Return (X, Y) of the center of cell containing provided text 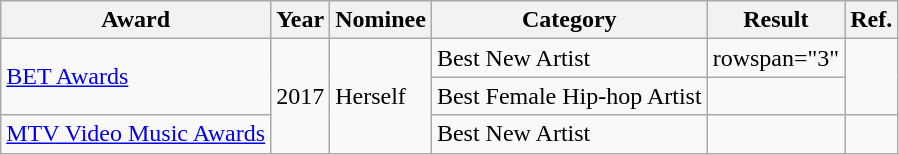
Herself (381, 96)
rowspan="3" (776, 58)
Ref. (872, 20)
Award (136, 20)
BET Awards (136, 77)
Best Female Hip-hop Artist (569, 96)
MTV Video Music Awards (136, 134)
Result (776, 20)
Category (569, 20)
Nominee (381, 20)
Year (300, 20)
2017 (300, 96)
